Return (X, Y) of the center of cell containing provided text 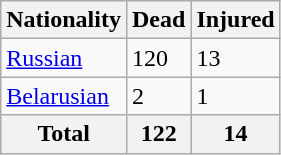
14 (236, 134)
Dead (158, 20)
2 (158, 96)
1 (236, 96)
Total (64, 134)
Belarusian (64, 96)
Nationality (64, 20)
Injured (236, 20)
13 (236, 58)
122 (158, 134)
Russian (64, 58)
120 (158, 58)
